From the cell containing the given text, extract its center point as [x, y] coordinate. 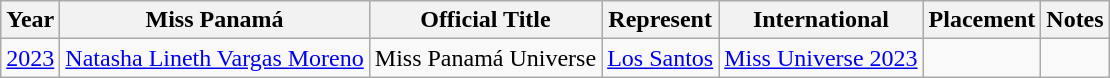
International [821, 20]
Official Title [485, 20]
2023 [30, 58]
Miss Panamá [214, 20]
Los Santos [660, 58]
Year [30, 20]
Notes [1075, 20]
Miss Panamá Universe [485, 58]
Placement [982, 20]
Represent [660, 20]
Miss Universe 2023 [821, 58]
Natasha Lineth Vargas Moreno [214, 58]
